Output the [X, Y] coordinate of the center of the cell containing the given text.  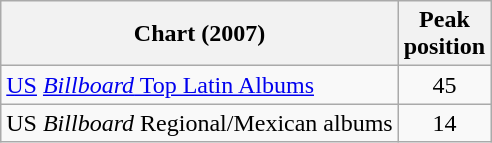
14 [444, 123]
45 [444, 85]
Peakposition [444, 34]
Chart (2007) [200, 34]
US Billboard Top Latin Albums [200, 85]
US Billboard Regional/Mexican albums [200, 123]
